Capture the cell that displays the provided text and extract its [X, Y] central coordinate. 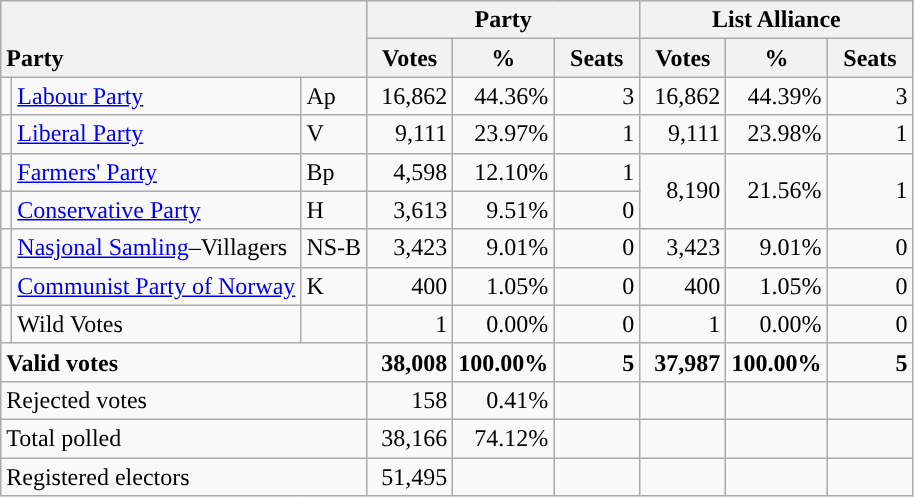
Wild Votes [156, 324]
37,987 [683, 362]
K [334, 286]
List Alliance [776, 20]
8,190 [683, 191]
3,613 [410, 210]
Valid votes [184, 362]
44.39% [776, 96]
4,598 [410, 172]
H [334, 210]
38,166 [410, 438]
Total polled [184, 438]
23.98% [776, 134]
21.56% [776, 191]
9.51% [504, 210]
51,495 [410, 477]
Liberal Party [156, 134]
Nasjonal Samling–Villagers [156, 248]
38,008 [410, 362]
74.12% [504, 438]
12.10% [504, 172]
44.36% [504, 96]
NS-B [334, 248]
Rejected votes [184, 400]
0.41% [504, 400]
158 [410, 400]
Communist Party of Norway [156, 286]
Labour Party [156, 96]
Ap [334, 96]
Farmers' Party [156, 172]
V [334, 134]
Conservative Party [156, 210]
Registered electors [184, 477]
Bp [334, 172]
23.97% [504, 134]
